Identify which cell holds the provided text, then report its [x, y] central coordinate. 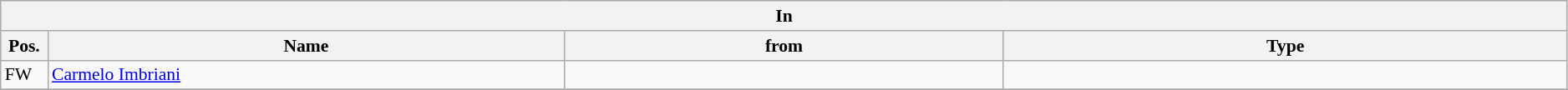
Carmelo Imbriani [306, 75]
FW [24, 75]
from [784, 46]
Pos. [24, 46]
In [784, 16]
Type [1285, 46]
Name [306, 46]
